Pinpoint the cell where the given text exists, returning its [X, Y] midpoint coordinate. 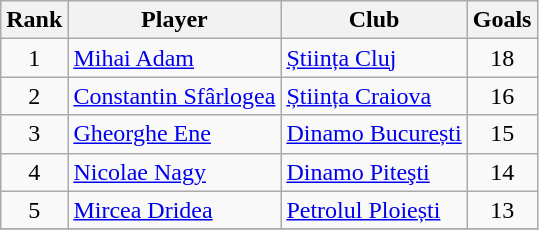
Rank [34, 20]
Nicolae Nagy [174, 172]
Player [174, 20]
Constantin Sfârlogea [174, 96]
18 [502, 58]
1 [34, 58]
Club [374, 20]
4 [34, 172]
Petrolul Ploiești [374, 210]
Știința Craiova [374, 96]
Dinamo București [374, 134]
Dinamo Piteşti [374, 172]
Goals [502, 20]
16 [502, 96]
15 [502, 134]
Știința Cluj [374, 58]
5 [34, 210]
Gheorghe Ene [174, 134]
13 [502, 210]
3 [34, 134]
2 [34, 96]
Mihai Adam [174, 58]
14 [502, 172]
Mircea Dridea [174, 210]
